Pinpoint the cell where the given text exists, returning its [x, y] midpoint coordinate. 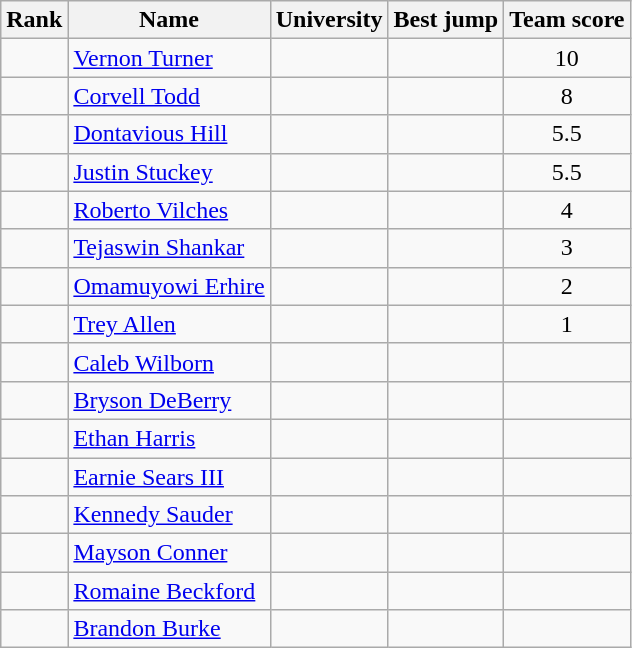
Justin Stuckey [169, 172]
Rank [34, 20]
Bryson DeBerry [169, 400]
Best jump [446, 20]
Mayson Conner [169, 553]
Corvell Todd [169, 96]
Romaine Beckford [169, 591]
Name [169, 20]
3 [567, 248]
Roberto Vilches [169, 210]
4 [567, 210]
University [329, 20]
Vernon Turner [169, 58]
Dontavious Hill [169, 134]
Brandon Burke [169, 629]
Earnie Sears III [169, 477]
Kennedy Sauder [169, 515]
1 [567, 324]
Team score [567, 20]
Tejaswin Shankar [169, 248]
10 [567, 58]
Omamuyowi Erhire [169, 286]
Ethan Harris [169, 438]
8 [567, 96]
Caleb Wilborn [169, 362]
2 [567, 286]
Trey Allen [169, 324]
